Output the (X, Y) coordinate of the center of the cell containing the given text.  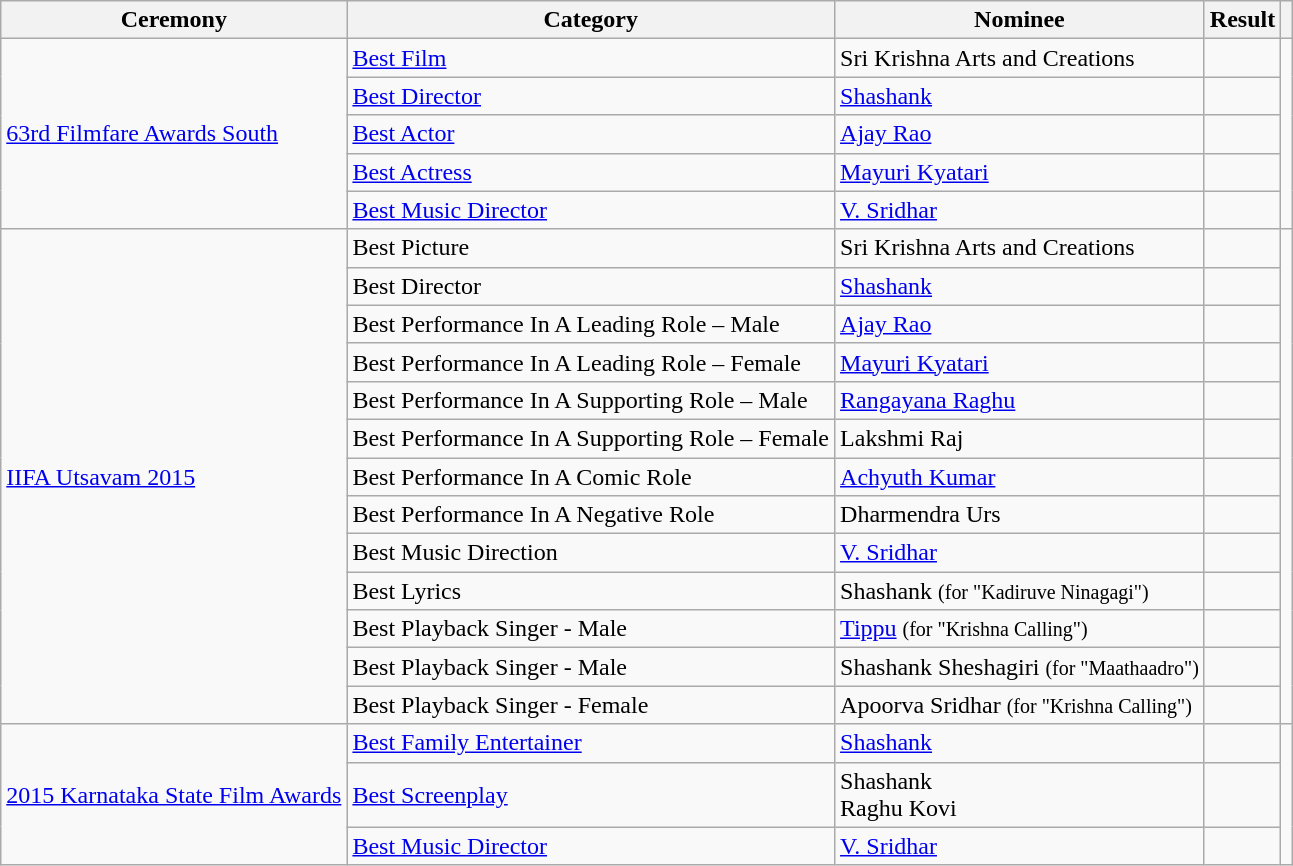
Tippu (for "Krishna Calling") (1020, 629)
Best Film (591, 58)
Best Performance In A Comic Role (591, 477)
Best Actress (591, 172)
Shashank (for "Kadiruve Ninagagi") (1020, 591)
Best Performance In A Negative Role (591, 515)
63rd Filmfare Awards South (174, 134)
Dharmendra Urs (1020, 515)
Result (1242, 20)
Best Picture (591, 248)
Lakshmi Raj (1020, 438)
Best Performance In A Supporting Role – Female (591, 438)
Shashank Raghu Kovi (1020, 794)
2015 Karnataka State Film Awards (174, 794)
Best Performance In A Leading Role – Male (591, 324)
Nominee (1020, 20)
Shashank Sheshagiri (for "Maathaadro") (1020, 667)
Best Actor (591, 134)
Best Screenplay (591, 794)
Best Family Entertainer (591, 743)
Best Performance In A Leading Role – Female (591, 362)
Category (591, 20)
Best Music Direction (591, 553)
Achyuth Kumar (1020, 477)
IIFA Utsavam 2015 (174, 476)
Best Performance In A Supporting Role – Male (591, 400)
Best Playback Singer - Female (591, 705)
Ceremony (174, 20)
Best Lyrics (591, 591)
Apoorva Sridhar (for "Krishna Calling") (1020, 705)
Rangayana Raghu (1020, 400)
